From the cell containing the given text, extract its center point as (x, y) coordinate. 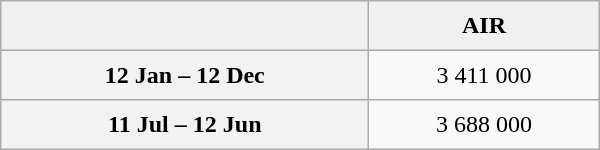
3 411 000 (484, 75)
11 Jul – 12 Jun (185, 125)
AIR (484, 26)
12 Jan – 12 Dec (185, 75)
3 688 000 (484, 125)
